Find where the given text appears and provide that cell's center as (X, Y) coordinate. 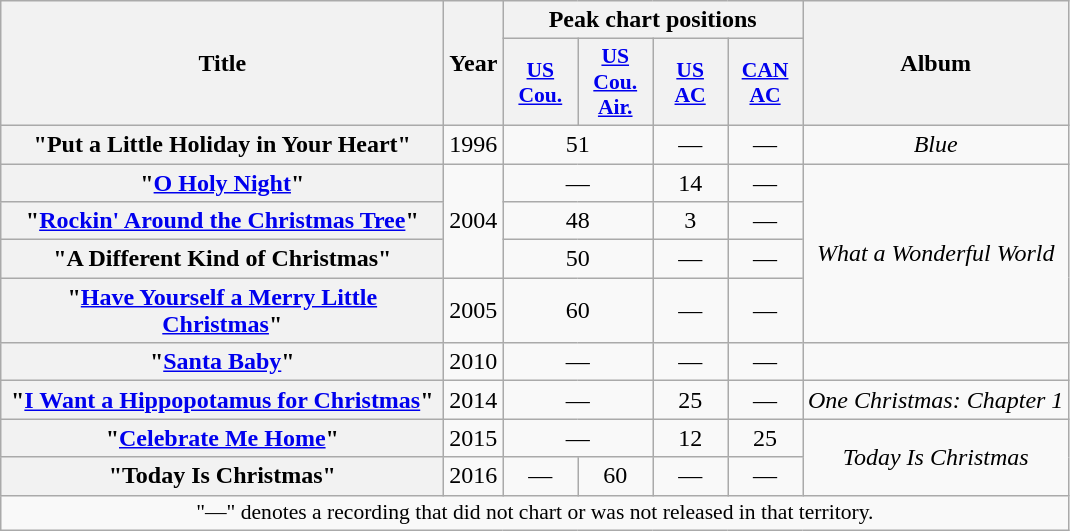
3 (690, 221)
One Christmas: Chapter 1 (935, 400)
12 (690, 438)
2004 (474, 221)
"Today Is Christmas" (222, 476)
"Celebrate Me Home" (222, 438)
Peak chart positions (653, 20)
2015 (474, 438)
USAC (690, 82)
2016 (474, 476)
USCou. (540, 82)
"Have Yourself a Merry Little Christmas" (222, 310)
"Put a Little Holiday in Your Heart" (222, 144)
USCou.Air. (616, 82)
"A Different Kind of Christmas" (222, 259)
"Rockin' Around the Christmas Tree" (222, 221)
1996 (474, 144)
48 (578, 221)
"O Holy Night" (222, 183)
Title (222, 64)
"I Want a Hippopotamus for Christmas" (222, 400)
50 (578, 259)
CANAC (766, 82)
Album (935, 64)
What a Wonderful World (935, 254)
2005 (474, 310)
2010 (474, 362)
51 (578, 144)
14 (690, 183)
Year (474, 64)
Blue (935, 144)
"—" denotes a recording that did not chart or was not released in that territory. (535, 513)
2014 (474, 400)
Today Is Christmas (935, 457)
"Santa Baby" (222, 362)
